Find where the given text appears and provide that cell's center as [x, y] coordinate. 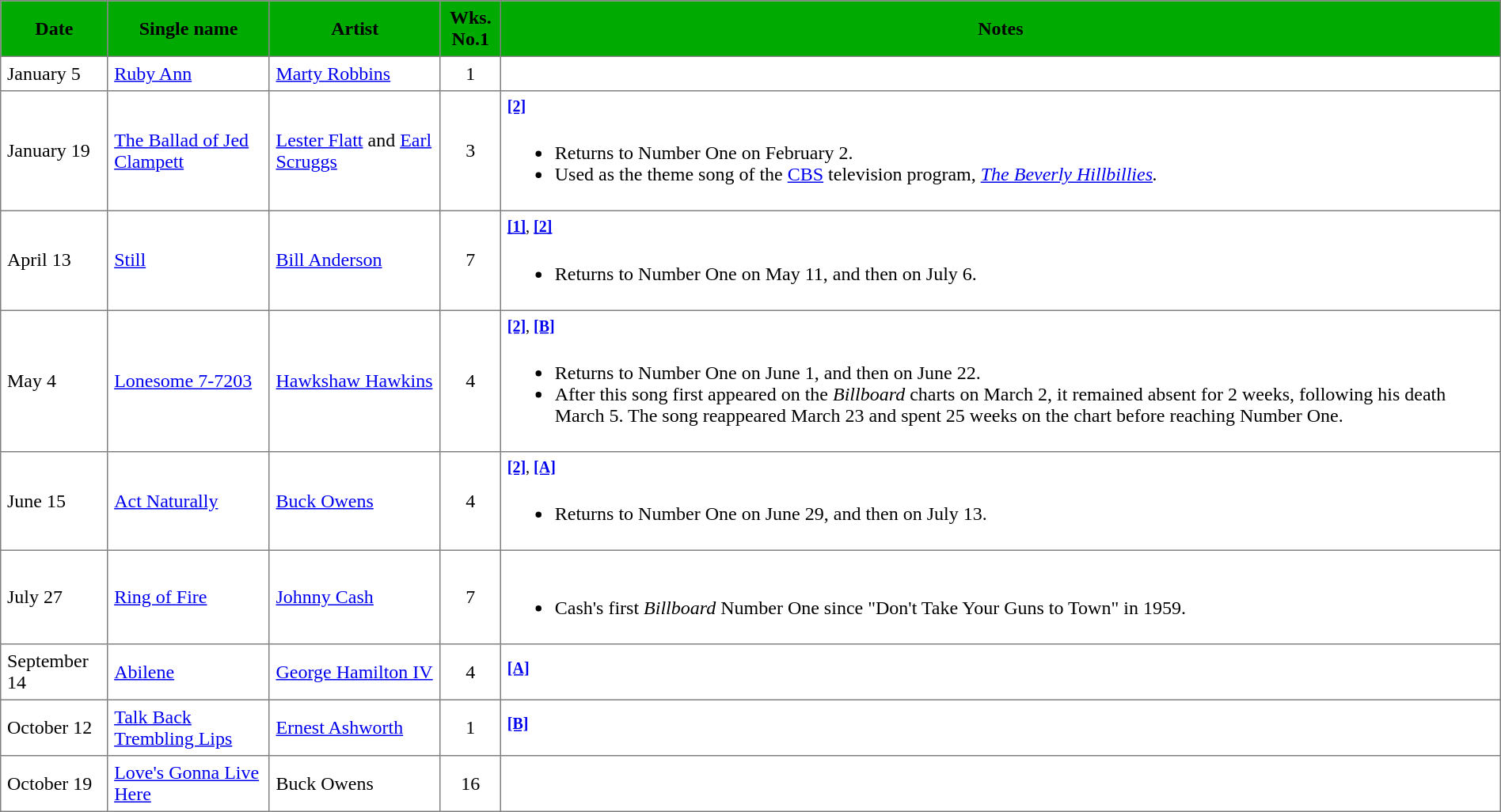
Talk Back Trembling Lips [188, 728]
Hawkshaw Hawkins [355, 381]
Johnny Cash [355, 598]
[2], [A]Returns to Number One on June 29, and then on July 13. [1001, 502]
[1], [2]Returns to Number One on May 11, and then on July 6. [1001, 261]
January 5 [54, 74]
April 13 [54, 261]
Bill Anderson [355, 261]
June 15 [54, 502]
Artist [355, 28]
Still [188, 261]
The Ballad of Jed Clampett [188, 151]
September 14 [54, 672]
Abilene [188, 672]
Lester Flatt and Earl Scruggs [355, 151]
Single name [188, 28]
May 4 [54, 381]
Act Naturally [188, 502]
[B] [1001, 728]
Cash's first Billboard Number One since "Don't Take Your Guns to Town" in 1959. [1001, 598]
16 [470, 784]
Ring of Fire [188, 598]
January 19 [54, 151]
Date [54, 28]
Wks. No.1 [470, 28]
Marty Robbins [355, 74]
Lonesome 7-7203 [188, 381]
Ruby Ann [188, 74]
Love's Gonna Live Here [188, 784]
George Hamilton IV [355, 672]
October 12 [54, 728]
3 [470, 151]
Notes [1001, 28]
Ernest Ashworth [355, 728]
July 27 [54, 598]
[2]Returns to Number One on February 2.Used as the theme song of the CBS television program, The Beverly Hillbillies. [1001, 151]
[A] [1001, 672]
October 19 [54, 784]
